Search for the cell housing the specified text and yield its (x, y) center coordinate. 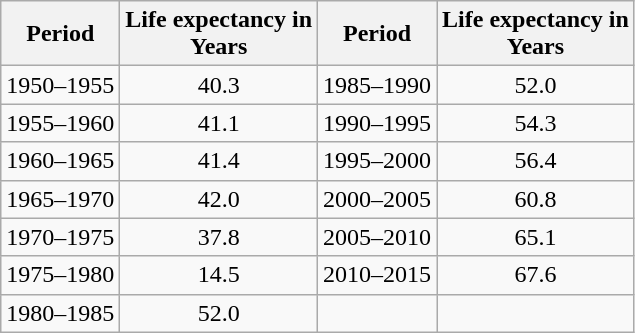
41.4 (219, 161)
1970–1975 (60, 237)
54.3 (536, 123)
2005–2010 (378, 237)
1965–1970 (60, 199)
56.4 (536, 161)
37.8 (219, 237)
1990–1995 (378, 123)
65.1 (536, 237)
1960–1965 (60, 161)
2010–2015 (378, 275)
1955–1960 (60, 123)
42.0 (219, 199)
41.1 (219, 123)
1975–1980 (60, 275)
67.6 (536, 275)
60.8 (536, 199)
2000–2005 (378, 199)
1995–2000 (378, 161)
1985–1990 (378, 85)
14.5 (219, 275)
1950–1955 (60, 85)
40.3 (219, 85)
1980–1985 (60, 313)
